For the text-containing cell, return its midpoint in (X, Y) coordinate format. 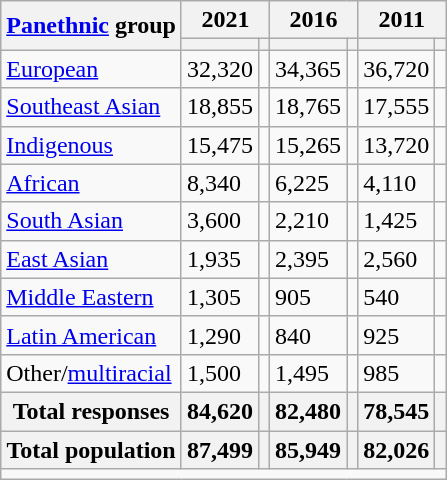
1,425 (396, 221)
540 (396, 297)
1,305 (220, 297)
2021 (225, 20)
15,265 (308, 145)
South Asian (92, 221)
13,720 (396, 145)
1,935 (220, 259)
17,555 (396, 107)
Middle Eastern (92, 297)
985 (396, 373)
African (92, 183)
2016 (314, 20)
Latin American (92, 335)
European (92, 69)
840 (308, 335)
Panethnic group (92, 26)
4,110 (396, 183)
8,340 (220, 183)
85,949 (308, 449)
84,620 (220, 411)
82,480 (308, 411)
Southeast Asian (92, 107)
925 (396, 335)
32,320 (220, 69)
2,210 (308, 221)
Indigenous (92, 145)
2,395 (308, 259)
Other/multiracial (92, 373)
3,600 (220, 221)
Total population (92, 449)
East Asian (92, 259)
2011 (402, 20)
1,500 (220, 373)
Total responses (92, 411)
87,499 (220, 449)
1,495 (308, 373)
2,560 (396, 259)
34,365 (308, 69)
6,225 (308, 183)
15,475 (220, 145)
36,720 (396, 69)
82,026 (396, 449)
18,855 (220, 107)
78,545 (396, 411)
905 (308, 297)
1,290 (220, 335)
18,765 (308, 107)
